Search for the cell housing the specified text and yield its (X, Y) center coordinate. 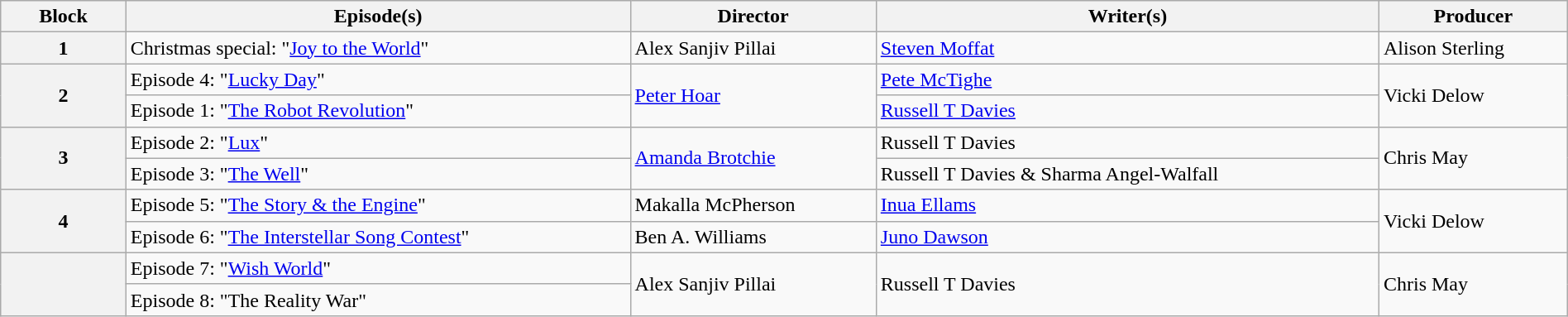
Steven Moffat (1127, 48)
Peter Hoar (753, 95)
Makalla McPherson (753, 205)
Writer(s) (1127, 17)
Christmas special: "Joy to the World" (378, 48)
2 (64, 95)
Russell T Davies & Sharma Angel-Walfall (1127, 174)
Episode 3: "The Well" (378, 174)
4 (64, 221)
Inua Ellams (1127, 205)
Alison Sterling (1473, 48)
Director (753, 17)
Episode 4: "Lucky Day" (378, 79)
Episode(s) (378, 17)
Juno Dawson (1127, 237)
Episode 7: "Wish World" (378, 268)
Producer (1473, 17)
Episode 1: "The Robot Revolution" (378, 111)
Block (64, 17)
3 (64, 158)
Episode 5: "The Story & the Engine" (378, 205)
Ben A. Williams (753, 237)
Episode 6: "The Interstellar Song Contest" (378, 237)
Episode 2: "Lux" (378, 142)
1 (64, 48)
Amanda Brotchie (753, 158)
Pete McTighe (1127, 79)
Episode 8: "The Reality War" (378, 300)
